Output the (x, y) coordinate of the center of the cell containing the given text.  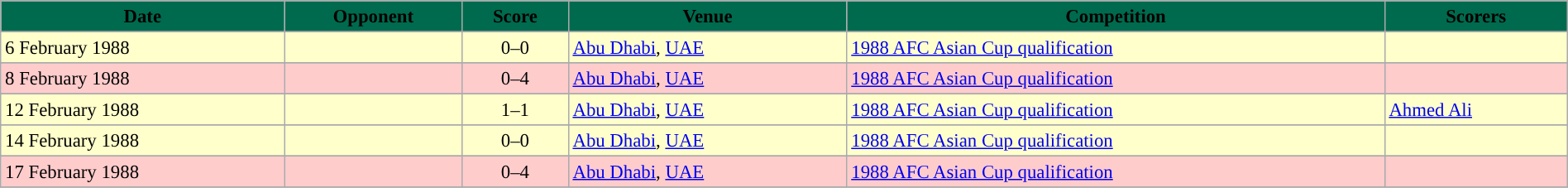
Score (515, 17)
Competition (1116, 17)
14 February 1988 (142, 141)
12 February 1988 (142, 110)
Venue (708, 17)
6 February 1988 (142, 48)
Opponent (374, 17)
Ahmed Ali (1475, 110)
1–1 (515, 110)
Scorers (1475, 17)
Date (142, 17)
17 February 1988 (142, 172)
8 February 1988 (142, 79)
